Return the [x, y] coordinate for the center point of the cell that contains the specified text.  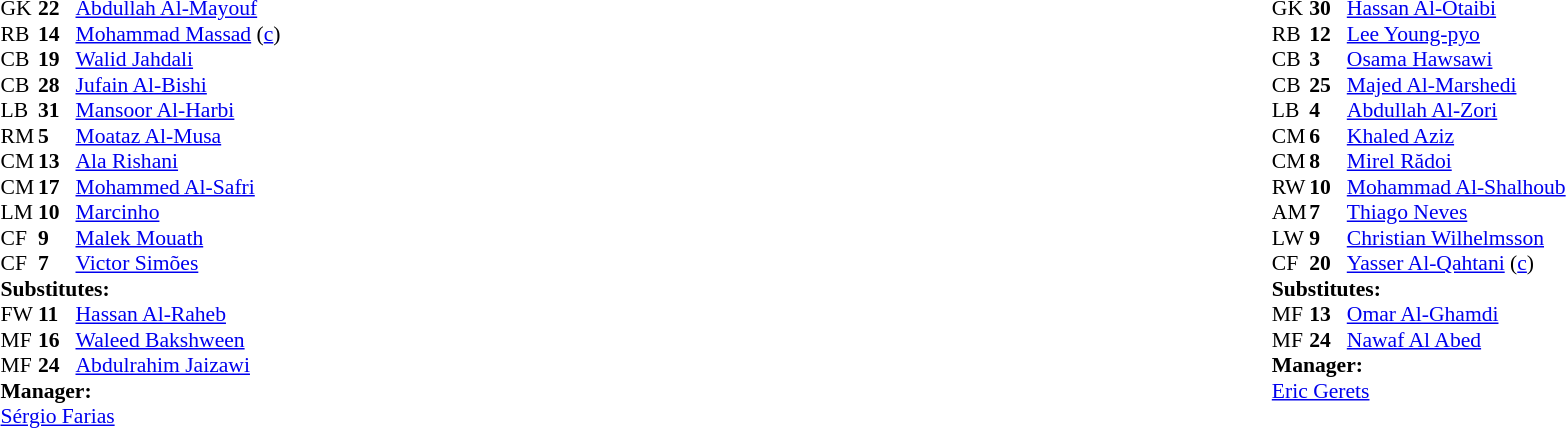
Khaled Aziz [1456, 136]
17 [57, 187]
Abdulrahim Jaizawi [178, 365]
Eric Gerets [1419, 391]
Walid Jahdali [178, 59]
Victor Simões [178, 263]
19 [57, 59]
Mohammed Al-Safri [178, 187]
4 [1328, 111]
FW [19, 315]
Marcinho [178, 213]
Christian Wilhelmsson [1456, 238]
Hassan Al-Raheb [178, 315]
25 [1328, 85]
AM [1291, 213]
RM [19, 136]
31 [57, 111]
Omar Al-Ghamdi [1456, 315]
LW [1291, 238]
Mohammad Al-Shalhoub [1456, 187]
3 [1328, 59]
11 [57, 315]
20 [1328, 263]
12 [1328, 34]
Mansoor Al-Harbi [178, 111]
Abdullah Al-Zori [1456, 111]
16 [57, 340]
RW [1291, 187]
5 [57, 136]
6 [1328, 136]
14 [57, 34]
Majed Al-Marshedi [1456, 85]
LM [19, 213]
Waleed Bakshween [178, 340]
28 [57, 85]
Osama Hawsawi [1456, 59]
Mohammad Massad (c) [178, 34]
Ala Rishani [178, 161]
8 [1328, 161]
Moataz Al-Musa [178, 136]
Yasser Al-Qahtani (c) [1456, 263]
Mirel Rădoi [1456, 161]
Nawaf Al Abed [1456, 340]
Thiago Neves [1456, 213]
Lee Young-pyo [1456, 34]
Jufain Al-Bishi [178, 85]
Malek Mouath [178, 238]
